Detect which cell encompasses the target text, then output its [X, Y] center coordinate. 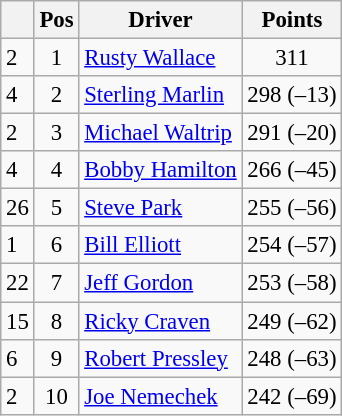
254 (–57) [292, 245]
Bill Elliott [160, 245]
8 [56, 321]
255 (–56) [292, 208]
Jeff Gordon [160, 283]
22 [18, 283]
Michael Waltrip [160, 133]
298 (–13) [292, 95]
26 [18, 208]
249 (–62) [292, 321]
Joe Nemechek [160, 396]
5 [56, 208]
Driver [160, 20]
Sterling Marlin [160, 95]
Pos [56, 20]
Rusty Wallace [160, 58]
3 [56, 133]
7 [56, 283]
Robert Pressley [160, 358]
291 (–20) [292, 133]
311 [292, 58]
15 [18, 321]
266 (–45) [292, 170]
Steve Park [160, 208]
253 (–58) [292, 283]
248 (–63) [292, 358]
9 [56, 358]
Points [292, 20]
Bobby Hamilton [160, 170]
242 (–69) [292, 396]
Ricky Craven [160, 321]
10 [56, 396]
